Extract the [X, Y] coordinate from the center of the cell holding the provided text.  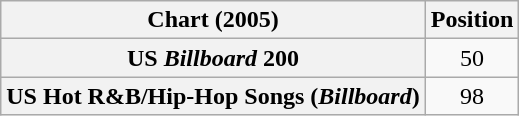
Position [472, 20]
98 [472, 96]
US Hot R&B/Hip-Hop Songs (Billboard) [213, 96]
50 [472, 58]
US Billboard 200 [213, 58]
Chart (2005) [213, 20]
